Return (X, Y) of the center of cell containing provided text 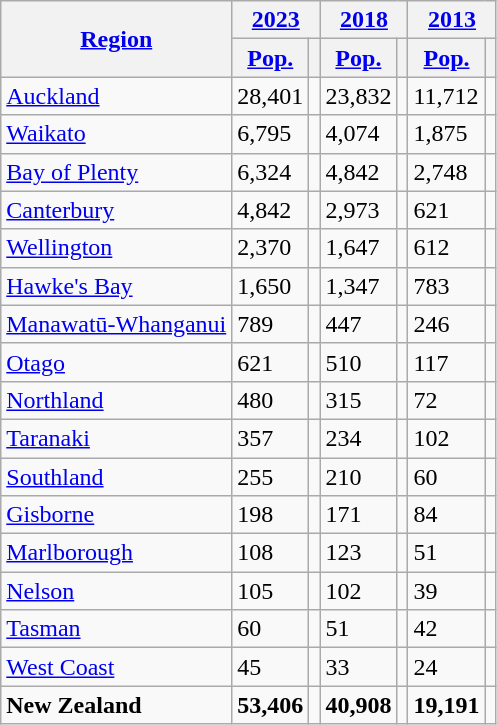
2,973 (358, 210)
171 (358, 515)
Manawatū-Whanganui (116, 324)
105 (270, 591)
447 (358, 324)
72 (446, 400)
Waikato (116, 134)
45 (270, 667)
42 (446, 629)
24 (446, 667)
108 (270, 553)
255 (270, 477)
Hawke's Bay (116, 286)
Southland (116, 477)
Tasman (116, 629)
Auckland (116, 96)
53,406 (270, 705)
Wellington (116, 248)
123 (358, 553)
210 (358, 477)
1,347 (358, 286)
33 (358, 667)
West Coast (116, 667)
234 (358, 438)
2,370 (270, 248)
1,650 (270, 286)
357 (270, 438)
510 (358, 362)
Otago (116, 362)
19,191 (446, 705)
23,832 (358, 96)
28,401 (270, 96)
Taranaki (116, 438)
2,748 (446, 172)
315 (358, 400)
1,875 (446, 134)
783 (446, 286)
6,795 (270, 134)
New Zealand (116, 705)
Region (116, 39)
480 (270, 400)
39 (446, 591)
246 (446, 324)
2018 (364, 20)
2023 (276, 20)
117 (446, 362)
Marlborough (116, 553)
Gisborne (116, 515)
11,712 (446, 96)
84 (446, 515)
2013 (452, 20)
4,074 (358, 134)
612 (446, 248)
789 (270, 324)
1,647 (358, 248)
Canterbury (116, 210)
Northland (116, 400)
Nelson (116, 591)
6,324 (270, 172)
Bay of Plenty (116, 172)
40,908 (358, 705)
198 (270, 515)
